Determine the [x, y] coordinate at the center of the cell enclosing the given text.  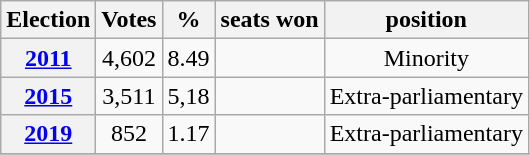
Minority [426, 58]
Election [48, 20]
1.17 [188, 134]
8.49 [188, 58]
852 [129, 134]
5,18 [188, 96]
seats won [270, 20]
2019 [48, 134]
4,602 [129, 58]
2011 [48, 58]
2015 [48, 96]
Votes [129, 20]
position [426, 20]
% [188, 20]
3,511 [129, 96]
